From the cell containing the given text, extract its center point as (X, Y) coordinate. 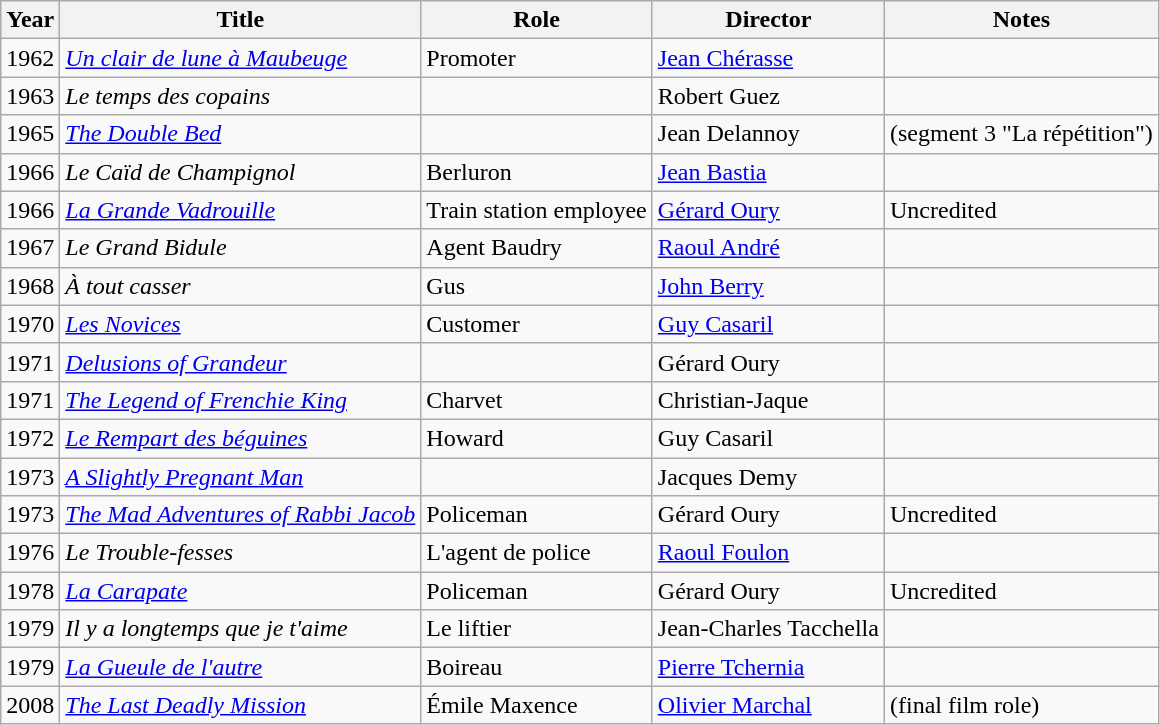
Jacques Demy (768, 477)
1968 (30, 286)
Jean Delannoy (768, 134)
Le Caïd de Champignol (240, 172)
Agent Baudry (536, 248)
1972 (30, 438)
L'agent de police (536, 553)
La Carapate (240, 591)
Charvet (536, 400)
Jean Chérasse (768, 58)
1978 (30, 591)
Jean-Charles Tacchella (768, 629)
1962 (30, 58)
1970 (30, 324)
Le Rempart des béguines (240, 438)
1967 (30, 248)
Train station employee (536, 210)
The Last Deadly Mission (240, 705)
Year (30, 20)
John Berry (768, 286)
(segment 3 "La répétition") (1021, 134)
Raoul Foulon (768, 553)
Promoter (536, 58)
À tout casser (240, 286)
Le liftier (536, 629)
La Grande Vadrouille (240, 210)
Raoul André (768, 248)
Role (536, 20)
Il y a longtemps que je t'aime (240, 629)
Le Grand Bidule (240, 248)
Gus (536, 286)
1976 (30, 553)
2008 (30, 705)
Olivier Marchal (768, 705)
Les Novices (240, 324)
Boireau (536, 667)
Howard (536, 438)
Title (240, 20)
1963 (30, 96)
Jean Bastia (768, 172)
Director (768, 20)
Berluron (536, 172)
Delusions of Grandeur (240, 362)
Le Trouble-fesses (240, 553)
Customer (536, 324)
Christian-Jaque (768, 400)
Notes (1021, 20)
The Mad Adventures of Rabbi Jacob (240, 515)
Un clair de lune à Maubeuge (240, 58)
Émile Maxence (536, 705)
Pierre Tchernia (768, 667)
Robert Guez (768, 96)
1965 (30, 134)
(final film role) (1021, 705)
The Double Bed (240, 134)
A Slightly Pregnant Man (240, 477)
La Gueule de l'autre (240, 667)
The Legend of Frenchie King (240, 400)
Le temps des copains (240, 96)
